Find where the given text appears and provide that cell's center as [x, y] coordinate. 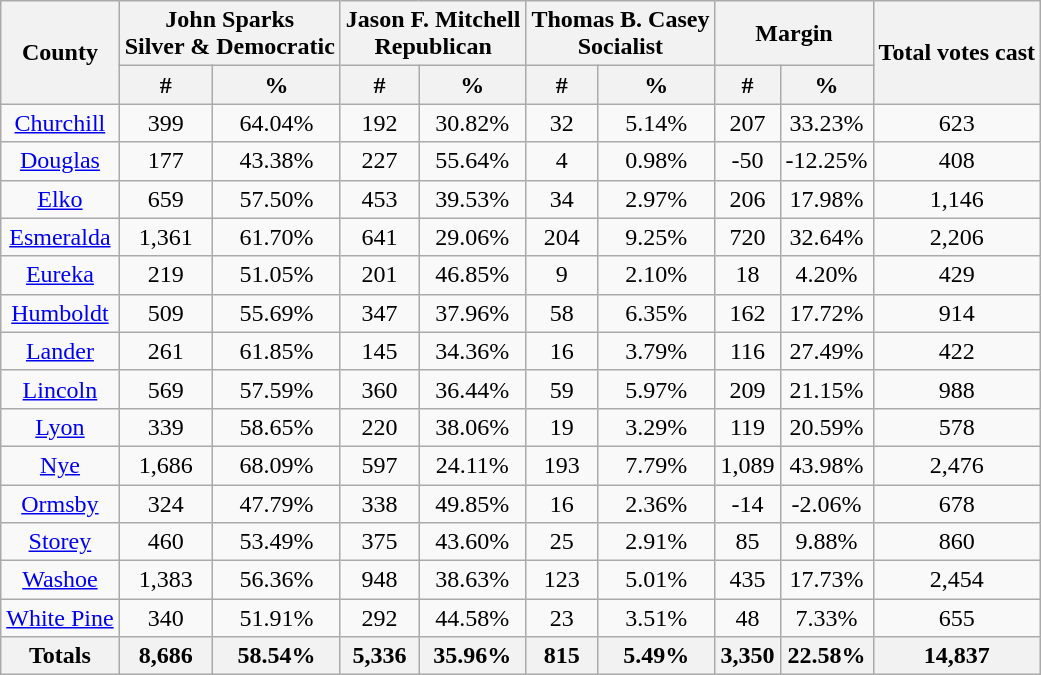
34 [562, 199]
39.53% [472, 199]
57.59% [277, 389]
5.14% [656, 123]
3.79% [656, 351]
Thomas B. CaseySocialist [620, 34]
Churchill [60, 123]
20.59% [826, 427]
51.05% [277, 275]
17.73% [826, 580]
White Pine [60, 618]
119 [748, 427]
Total votes cast [957, 52]
339 [166, 427]
655 [957, 618]
3.29% [656, 427]
9 [562, 275]
177 [166, 161]
Jason F. MitchellRepublican [433, 34]
33.23% [826, 123]
209 [748, 389]
Nye [60, 465]
Storey [60, 542]
85 [748, 542]
1,361 [166, 237]
509 [166, 313]
53.49% [277, 542]
Douglas [60, 161]
116 [748, 351]
5,336 [379, 656]
3.51% [656, 618]
201 [379, 275]
193 [562, 465]
2.97% [656, 199]
435 [748, 580]
22.58% [826, 656]
659 [166, 199]
2.36% [656, 503]
Washoe [60, 580]
453 [379, 199]
43.60% [472, 542]
7.79% [656, 465]
58.65% [277, 427]
0.98% [656, 161]
261 [166, 351]
9.25% [656, 237]
27.49% [826, 351]
County [60, 52]
Lincoln [60, 389]
597 [379, 465]
John SparksSilver & Democratic [230, 34]
Elko [60, 199]
6.35% [656, 313]
61.85% [277, 351]
29.06% [472, 237]
204 [562, 237]
860 [957, 542]
2.91% [656, 542]
340 [166, 618]
2,476 [957, 465]
3,350 [748, 656]
61.70% [277, 237]
30.82% [472, 123]
58.54% [277, 656]
292 [379, 618]
9.88% [826, 542]
43.38% [277, 161]
-50 [748, 161]
5.49% [656, 656]
988 [957, 389]
57.50% [277, 199]
-14 [748, 503]
375 [379, 542]
948 [379, 580]
51.91% [277, 618]
1,146 [957, 199]
Ormsby [60, 503]
19 [562, 427]
24.11% [472, 465]
34.36% [472, 351]
Lander [60, 351]
25 [562, 542]
220 [379, 427]
207 [748, 123]
623 [957, 123]
641 [379, 237]
7.33% [826, 618]
46.85% [472, 275]
38.06% [472, 427]
32 [562, 123]
408 [957, 161]
Lyon [60, 427]
720 [748, 237]
1,383 [166, 580]
227 [379, 161]
4 [562, 161]
55.69% [277, 313]
35.96% [472, 656]
18 [748, 275]
569 [166, 389]
578 [957, 427]
68.09% [277, 465]
Margin [794, 34]
1,089 [748, 465]
49.85% [472, 503]
360 [379, 389]
399 [166, 123]
44.58% [472, 618]
21.15% [826, 389]
55.64% [472, 161]
815 [562, 656]
145 [379, 351]
14,837 [957, 656]
123 [562, 580]
56.36% [277, 580]
23 [562, 618]
914 [957, 313]
5.01% [656, 580]
206 [748, 199]
460 [166, 542]
32.64% [826, 237]
47.79% [277, 503]
192 [379, 123]
1,686 [166, 465]
347 [379, 313]
43.98% [826, 465]
58 [562, 313]
Eureka [60, 275]
64.04% [277, 123]
219 [166, 275]
-12.25% [826, 161]
17.72% [826, 313]
Totals [60, 656]
48 [748, 618]
8,686 [166, 656]
38.63% [472, 580]
2.10% [656, 275]
Esmeralda [60, 237]
59 [562, 389]
36.44% [472, 389]
37.96% [472, 313]
324 [166, 503]
2,454 [957, 580]
17.98% [826, 199]
2,206 [957, 237]
338 [379, 503]
-2.06% [826, 503]
429 [957, 275]
678 [957, 503]
162 [748, 313]
4.20% [826, 275]
Humboldt [60, 313]
5.97% [656, 389]
422 [957, 351]
